Provide the (X, Y) coordinate of the cell's center where the given text is located.  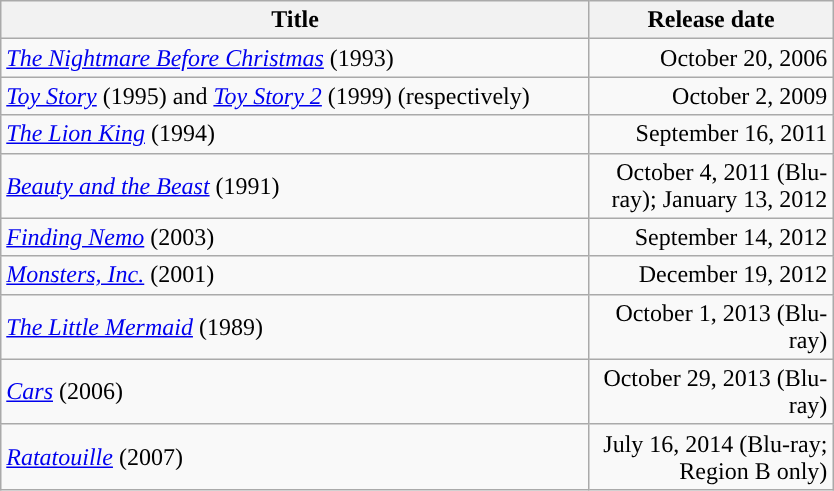
September 14, 2012 (711, 237)
September 16, 2011 (711, 134)
Toy Story (1995) and Toy Story 2 (1999) (respectively) (296, 96)
July 16, 2014 (Blu-ray; Region B only) (711, 456)
Cars (2006) (296, 392)
Release date (711, 20)
Monsters, Inc. (2001) (296, 275)
Beauty and the Beast (1991) (296, 186)
Ratatouille (2007) (296, 456)
Finding Nemo (2003) (296, 237)
October 20, 2006 (711, 58)
The Nightmare Before Christmas (1993) (296, 58)
October 2, 2009 (711, 96)
October 1, 2013 (Blu-ray) (711, 326)
October 4, 2011 (Blu-ray); January 13, 2012 (711, 186)
December 19, 2012 (711, 275)
The Little Mermaid (1989) (296, 326)
October 29, 2013 (Blu-ray) (711, 392)
Title (296, 20)
The Lion King (1994) (296, 134)
